Output the (X, Y) coordinate of the center of the cell containing the given text.  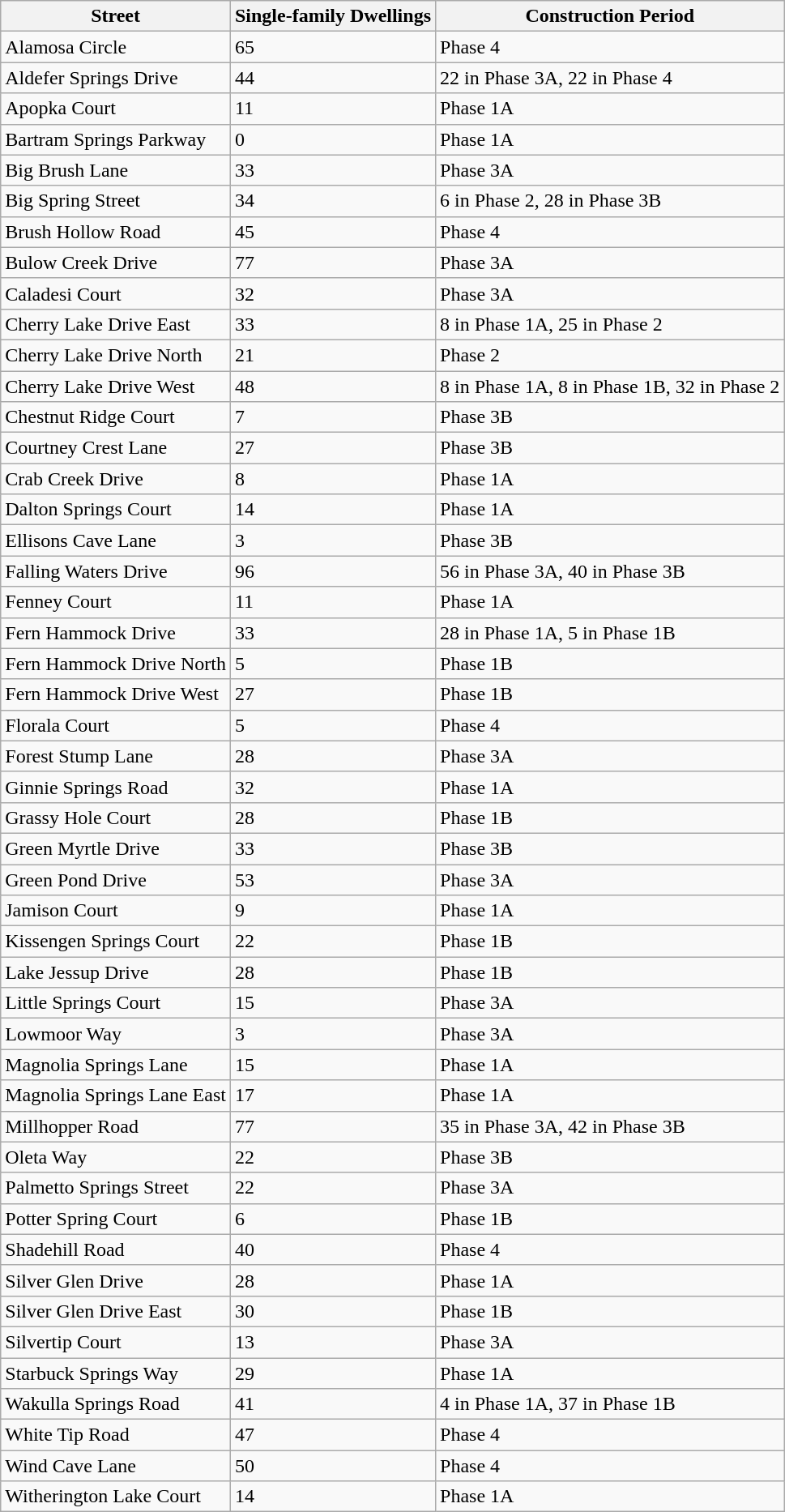
Caladesi Court (116, 293)
Green Myrtle Drive (116, 848)
Silvertip Court (116, 1342)
Phase 2 (610, 355)
Fern Hammock Drive (116, 633)
Crab Creek Drive (116, 479)
0 (332, 139)
Oleta Way (116, 1157)
Apopka Court (116, 109)
4 in Phase 1A, 37 in Phase 1B (610, 1404)
48 (332, 387)
21 (332, 355)
Millhopper Road (116, 1126)
Cherry Lake Drive North (116, 355)
Chestnut Ridge Court (116, 417)
Bartram Springs Parkway (116, 139)
Witherington Lake Court (116, 1497)
22 in Phase 3A, 22 in Phase 4 (610, 78)
9 (332, 911)
Little Springs Court (116, 1003)
Cherry Lake Drive East (116, 324)
Lake Jessup Drive (116, 972)
White Tip Road (116, 1435)
56 in Phase 3A, 40 in Phase 3B (610, 571)
Falling Waters Drive (116, 571)
45 (332, 232)
Ginnie Springs Road (116, 787)
50 (332, 1466)
Wind Cave Lane (116, 1466)
13 (332, 1342)
Palmetto Springs Street (116, 1188)
96 (332, 571)
Starbuck Springs Way (116, 1373)
Magnolia Springs Lane (116, 1065)
40 (332, 1249)
Alamosa Circle (116, 47)
Lowmoor Way (116, 1034)
17 (332, 1096)
8 (332, 479)
35 in Phase 3A, 42 in Phase 3B (610, 1126)
Silver Glen Drive (116, 1280)
Potter Spring Court (116, 1219)
8 in Phase 1A, 8 in Phase 1B, 32 in Phase 2 (610, 387)
Construction Period (610, 16)
Aldefer Springs Drive (116, 78)
Fenney Court (116, 602)
Kissengen Springs Court (116, 942)
Ellisons Cave Lane (116, 540)
Big Brush Lane (116, 170)
Bulow Creek Drive (116, 263)
Street (116, 16)
Silver Glen Drive East (116, 1311)
Cherry Lake Drive West (116, 387)
41 (332, 1404)
Magnolia Springs Lane East (116, 1096)
Single-family Dwellings (332, 16)
Fern Hammock Drive West (116, 694)
Dalton Springs Court (116, 510)
Courtney Crest Lane (116, 448)
Forest Stump Lane (116, 756)
65 (332, 47)
8 in Phase 1A, 25 in Phase 2 (610, 324)
Big Spring Street (116, 201)
Shadehill Road (116, 1249)
Florala Court (116, 725)
34 (332, 201)
28 in Phase 1A, 5 in Phase 1B (610, 633)
29 (332, 1373)
6 in Phase 2, 28 in Phase 3B (610, 201)
Jamison Court (116, 911)
44 (332, 78)
Wakulla Springs Road (116, 1404)
53 (332, 879)
Grassy Hole Court (116, 818)
Brush Hollow Road (116, 232)
30 (332, 1311)
6 (332, 1219)
7 (332, 417)
47 (332, 1435)
Green Pond Drive (116, 879)
Fern Hammock Drive North (116, 664)
